Locate the cell with the specified text and output its (x, y) center coordinate. 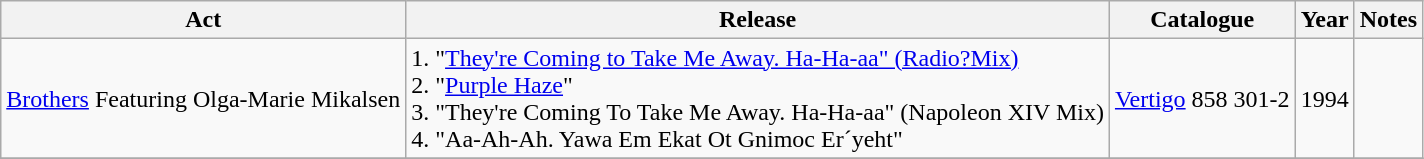
1994 (1324, 98)
Year (1324, 20)
Brothers Featuring Olga-Marie Mikalsen (204, 98)
Act (204, 20)
Notes (1388, 20)
Catalogue (1202, 20)
Release (758, 20)
Vertigo 858 301-2 (1202, 98)
